Return the (x, y) coordinate for the center point of the cell that contains the specified text.  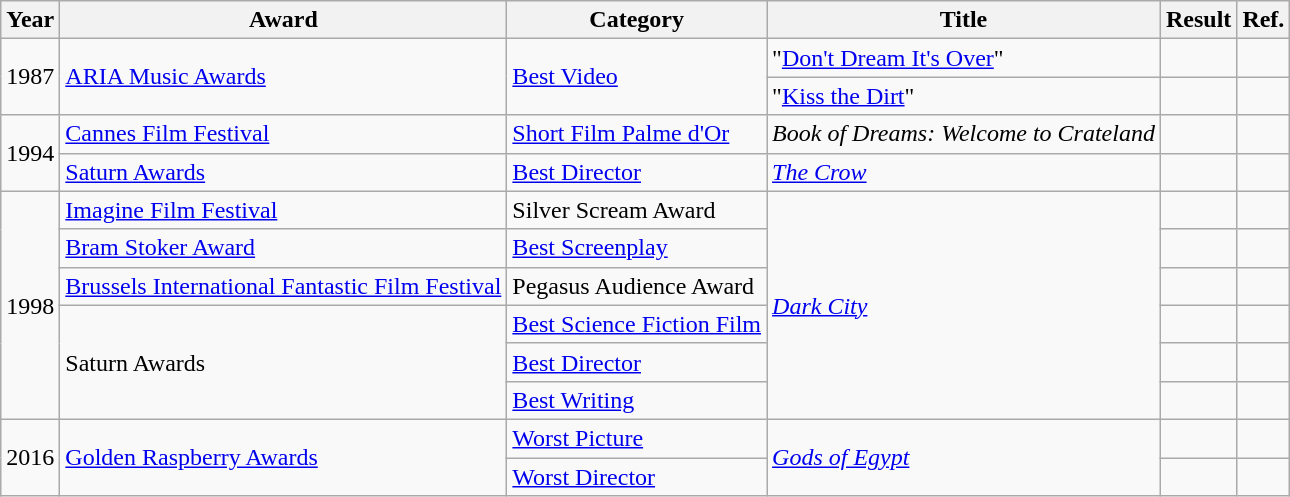
Worst Director (637, 477)
Category (637, 20)
Golden Raspberry Awards (284, 457)
Best Writing (637, 400)
Ref. (1264, 20)
Gods of Egypt (964, 457)
Cannes Film Festival (284, 134)
Best Science Fiction Film (637, 324)
Brussels International Fantastic Film Festival (284, 286)
"Don't Dream It's Over" (964, 58)
Imagine Film Festival (284, 210)
Bram Stoker Award (284, 248)
Worst Picture (637, 438)
Best Video (637, 77)
Award (284, 20)
Pegasus Audience Award (637, 286)
2016 (30, 457)
Result (1198, 20)
ARIA Music Awards (284, 77)
Year (30, 20)
Best Screenplay (637, 248)
Book of Dreams: Welcome to Crateland (964, 134)
Silver Scream Award (637, 210)
Short Film Palme d'Or (637, 134)
Dark City (964, 305)
1994 (30, 153)
"Kiss the Dirt" (964, 96)
1998 (30, 305)
Title (964, 20)
The Crow (964, 172)
1987 (30, 77)
